From the cell containing the given text, extract its center point as (x, y) coordinate. 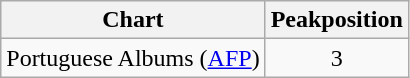
Portuguese Albums (AFP) (133, 58)
Chart (133, 20)
Peakposition (336, 20)
3 (336, 58)
